Pinpoint the cell where the given text exists, returning its [X, Y] midpoint coordinate. 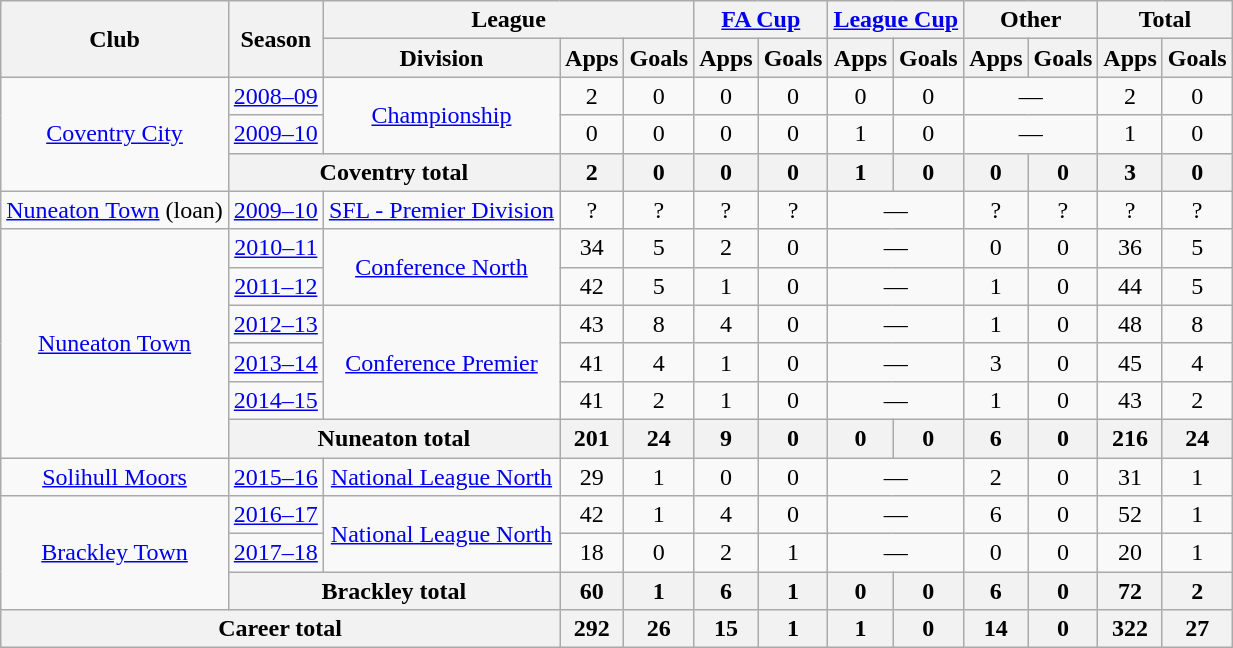
2015–16 [276, 477]
Brackley Town [115, 553]
Conference North [441, 267]
Coventry City [115, 134]
72 [1130, 591]
Nuneaton Town (loan) [115, 210]
45 [1130, 362]
322 [1130, 629]
2017–18 [276, 553]
34 [592, 248]
2011–12 [276, 286]
FA Cup [761, 20]
27 [1197, 629]
52 [1130, 515]
216 [1130, 438]
League Cup [896, 20]
26 [659, 629]
48 [1130, 324]
Career total [280, 629]
2016–17 [276, 515]
Nuneaton total [394, 438]
Other [1031, 20]
201 [592, 438]
20 [1130, 553]
Solihull Moors [115, 477]
League [508, 20]
14 [996, 629]
2008–09 [276, 96]
29 [592, 477]
36 [1130, 248]
44 [1130, 286]
2012–13 [276, 324]
2010–11 [276, 248]
60 [592, 591]
Total [1165, 20]
Nuneaton Town [115, 343]
18 [592, 553]
31 [1130, 477]
15 [726, 629]
Championship [441, 115]
SFL - Premier Division [441, 210]
Club [115, 39]
Division [441, 58]
2013–14 [276, 362]
9 [726, 438]
Brackley total [394, 591]
2014–15 [276, 400]
Conference Premier [441, 362]
Coventry total [394, 172]
Season [276, 39]
292 [592, 629]
